Capture the cell that displays the provided text and extract its (x, y) central coordinate. 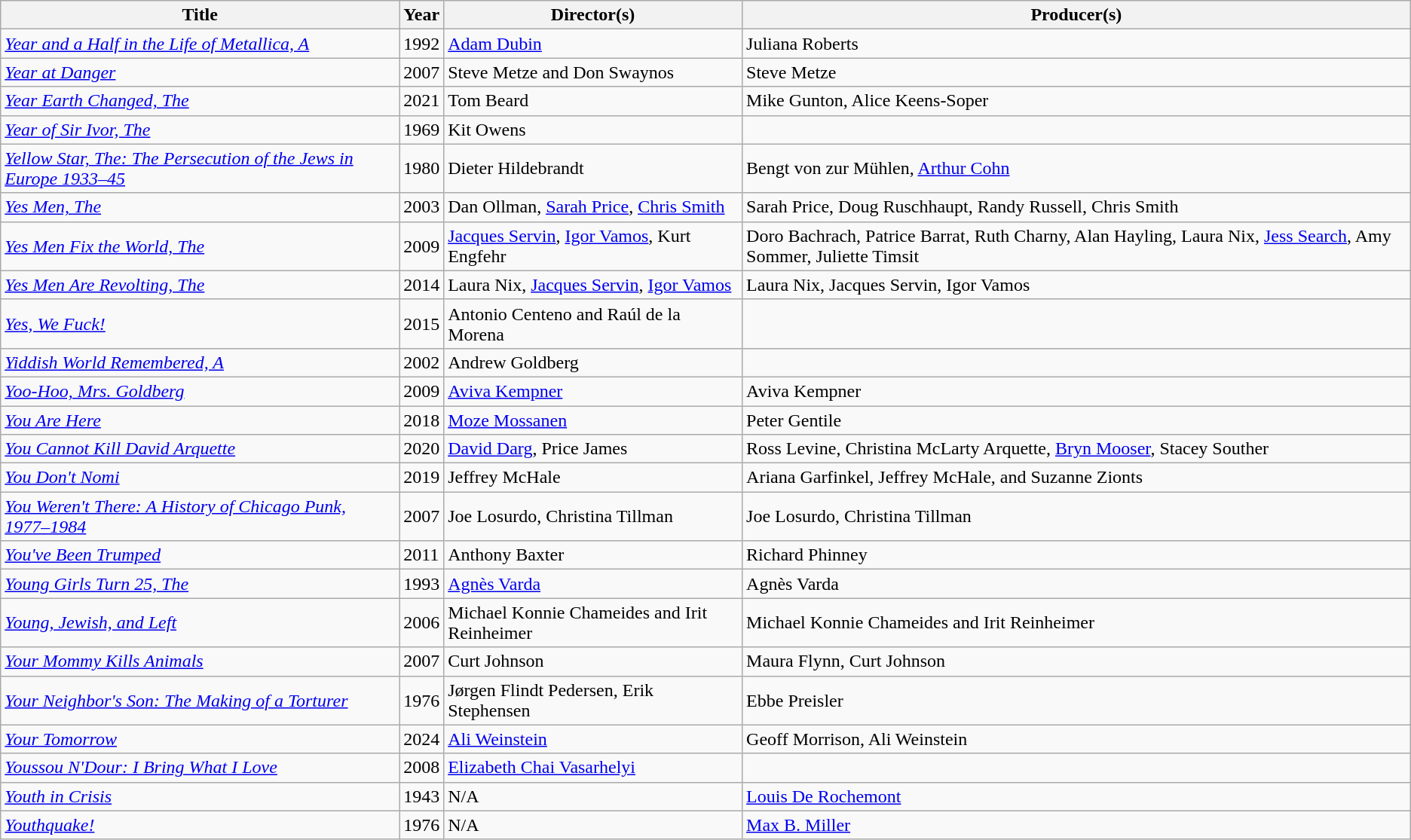
2002 (422, 362)
Your Neighbor's Son: The Making of a Torturer (200, 701)
Geoff Morrison, Ali Weinstein (1076, 739)
Your Tomorrow (200, 739)
Year at Danger (200, 72)
Louis De Rochemont (1076, 796)
Director(s) (593, 15)
Yes Men Are Revolting, The (200, 285)
Richard Phinney (1076, 555)
Yiddish World Remembered, A (200, 362)
Antonio Centeno and Raúl de la Morena (593, 324)
Max B. Miller (1076, 825)
Year of Sir Ivor, The (200, 130)
2024 (422, 739)
Yoo-Hoo, Mrs. Goldberg (200, 391)
Kit Owens (593, 130)
Adam Dubin (593, 44)
Dan Ollman, Sarah Price, Chris Smith (593, 207)
2011 (422, 555)
Young, Jewish, and Left (200, 622)
2008 (422, 768)
2019 (422, 478)
Yes Men Fix the World, The (200, 246)
Youthquake! (200, 825)
Andrew Goldberg (593, 362)
2014 (422, 285)
Title (200, 15)
Year (422, 15)
Elizabeth Chai Vasarhelyi (593, 768)
Year Earth Changed, The (200, 101)
You Are Here (200, 420)
Steve Metze and Don Swaynos (593, 72)
2018 (422, 420)
Moze Mossanen (593, 420)
You've Been Trumped (200, 555)
Ariana Garfinkel, Jeffrey McHale, and Suzanne Zionts (1076, 478)
1980 (422, 169)
Yes Men, The (200, 207)
You Weren't There: A History of Chicago Punk, 1977–1984 (200, 517)
1993 (422, 584)
Ross Levine, Christina McLarty Arquette, Bryn Mooser, Stacey Souther (1076, 449)
2003 (422, 207)
Doro Bachrach, Patrice Barrat, Ruth Charny, Alan Hayling, Laura Nix, Jess Search, Amy Sommer, Juliette Timsit (1076, 246)
2006 (422, 622)
You Cannot Kill David Arquette (200, 449)
Ali Weinstein (593, 739)
Juliana Roberts (1076, 44)
Peter Gentile (1076, 420)
Jeffrey McHale (593, 478)
Youth in Crisis (200, 796)
Sarah Price, Doug Ruschhaupt, Randy Russell, Chris Smith (1076, 207)
Mike Gunton, Alice Keens-Soper (1076, 101)
Yes, We Fuck! (200, 324)
Young Girls Turn 25, The (200, 584)
Youssou N'Dour: I Bring What I Love (200, 768)
2021 (422, 101)
Producer(s) (1076, 15)
Steve Metze (1076, 72)
1943 (422, 796)
Ebbe Preisler (1076, 701)
You Don't Nomi (200, 478)
Bengt von zur Mühlen, Arthur Cohn (1076, 169)
David Darg, Price James (593, 449)
Yellow Star, The: The Persecution of the Jews in Europe 1933–45 (200, 169)
Year and a Half in the Life of Metallica, A (200, 44)
Tom Beard (593, 101)
Curt Johnson (593, 661)
Jørgen Flindt Pedersen, Erik Stephensen (593, 701)
Dieter Hildebrandt (593, 169)
Anthony Baxter (593, 555)
Jacques Servin, Igor Vamos, Kurt Engfehr (593, 246)
2020 (422, 449)
1992 (422, 44)
Your Mommy Kills Animals (200, 661)
2015 (422, 324)
Maura Flynn, Curt Johnson (1076, 661)
1969 (422, 130)
